For the text-containing cell, return its midpoint in [x, y] coordinate format. 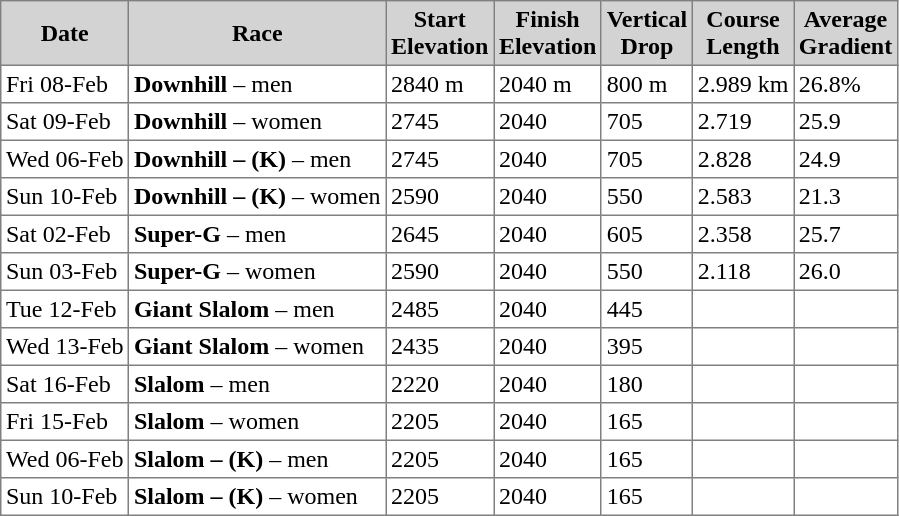
Date [65, 33]
Sat 09-Feb [65, 122]
StartElevation [440, 33]
Slalom – men [258, 384]
Wed 13-Feb [65, 347]
21.3 [846, 197]
Giant Slalom – women [258, 347]
2220 [440, 384]
Race [258, 33]
Tue 12-Feb [65, 309]
2.828 [742, 159]
395 [646, 347]
25.9 [846, 122]
2435 [440, 347]
26.8% [846, 84]
FinishElevation [548, 33]
Downhill – (K) – women [258, 197]
2040 m [548, 84]
2.583 [742, 197]
Sat 02-Feb [65, 234]
Giant Slalom – men [258, 309]
2.358 [742, 234]
180 [646, 384]
Downhill – women [258, 122]
2.719 [742, 122]
25.7 [846, 234]
Downhill – (K) – men [258, 159]
Super-G – men [258, 234]
Sat 16-Feb [65, 384]
VerticalDrop [646, 33]
AverageGradient [846, 33]
24.9 [846, 159]
2645 [440, 234]
2485 [440, 309]
26.0 [846, 272]
2840 m [440, 84]
2.118 [742, 272]
800 m [646, 84]
Sun 03-Feb [65, 272]
Slalom – (K) – men [258, 459]
605 [646, 234]
CourseLength [742, 33]
Slalom – (K) – women [258, 497]
Slalom – women [258, 422]
Downhill – men [258, 84]
Fri 08-Feb [65, 84]
Fri 15-Feb [65, 422]
2.989 km [742, 84]
445 [646, 309]
Super-G – women [258, 272]
